Pinpoint the cell where the given text exists, returning its (X, Y) midpoint coordinate. 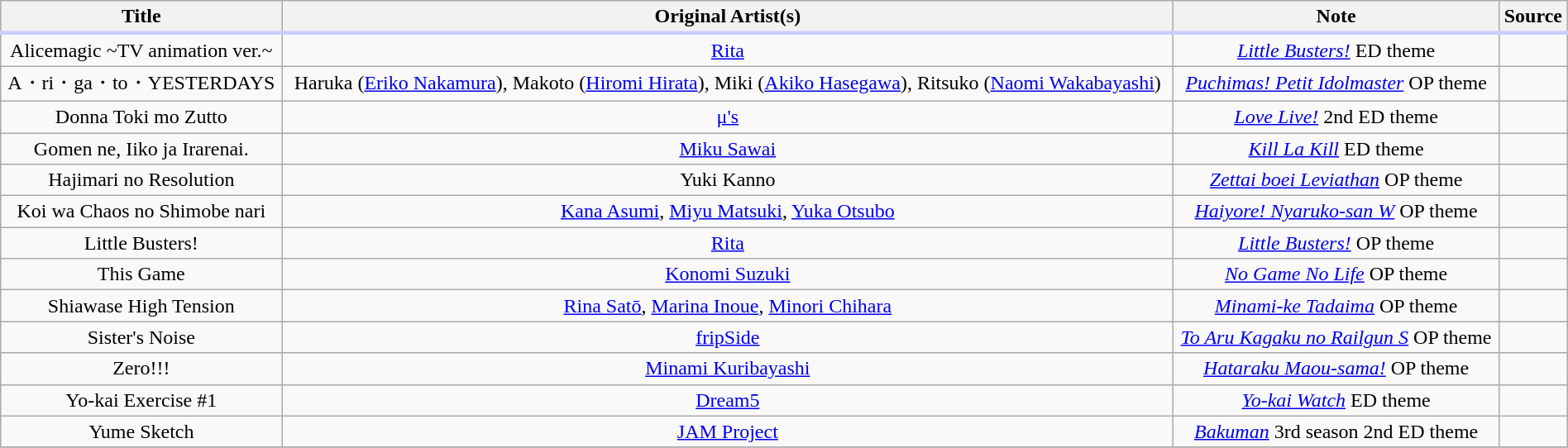
This Game (141, 274)
Love Live! 2nd ED theme (1336, 117)
JAM Project (728, 431)
Hajimari no Resolution (141, 180)
To Aru Kagaku no Railgun S OP theme (1336, 337)
Sister's Noise (141, 337)
Zero!!! (141, 369)
Little Busters! OP theme (1336, 243)
Shiawase High Tension (141, 306)
Yume Sketch (141, 431)
Miku Sawai (728, 148)
Minami-ke Tadaima OP theme (1336, 306)
Bakuman 3rd season 2nd ED theme (1336, 431)
Source (1533, 17)
Little Busters! (141, 243)
μ's (728, 117)
Hataraku Maou-sama! OP theme (1336, 369)
Dream5 (728, 400)
Alicemagic ~TV animation ver.~ (141, 50)
Haruka (Eriko Nakamura), Makoto (Hiromi Hirata), Miki (Akiko Hasegawa), Ritsuko (Naomi Wakabayashi) (728, 84)
Minami Kuribayashi (728, 369)
Zettai boei Leviathan OP theme (1336, 180)
Original Artist(s) (728, 17)
Koi wa Chaos no Shimobe nari (141, 212)
Title (141, 17)
Yo-kai Watch ED theme (1336, 400)
Rina Satō, Marina Inoue, Minori Chihara (728, 306)
No Game No Life OP theme (1336, 274)
Donna Toki mo Zutto (141, 117)
Kana Asumi, Miyu Matsuki, Yuka Otsubo (728, 212)
Note (1336, 17)
A・ri・ga・to・YESTERDAYS (141, 84)
fripSide (728, 337)
Little Busters! ED theme (1336, 50)
Konomi Suzuki (728, 274)
Kill La Kill ED theme (1336, 148)
Haiyore! Nyaruko-san W OP theme (1336, 212)
Yuki Kanno (728, 180)
Puchimas! Petit Idolmaster OP theme (1336, 84)
Yo-kai Exercise #1 (141, 400)
Gomen ne, Iiko ja Irarenai. (141, 148)
